Determine the [X, Y] coordinate at the center of the cell enclosing the given text.  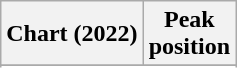
Peakposition [189, 34]
Chart (2022) [72, 34]
